Output the [x, y] coordinate of the center of the cell containing the given text.  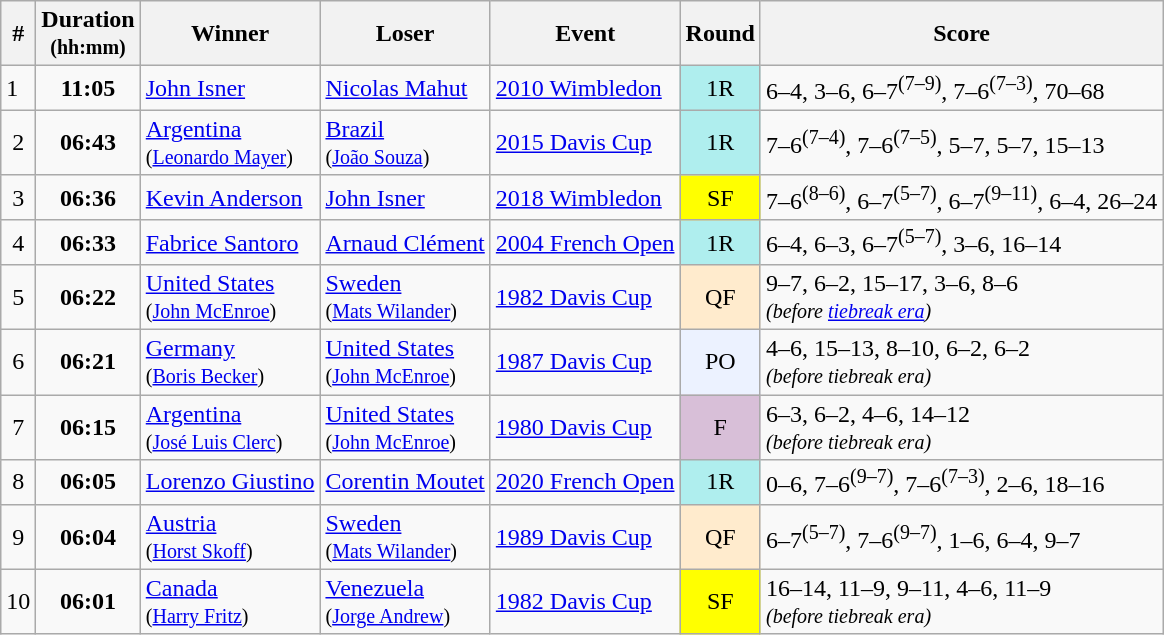
# [18, 34]
3 [18, 198]
Brazil(João Souza) [405, 142]
6–4, 3–6, 6–7(7–9), 7–6(7–3), 70–68 [961, 88]
06:22 [88, 298]
4–6, 15–13, 8–10, 6–2, 6–2(before tiebreak era) [961, 362]
06:21 [88, 362]
Corentin Moutet [405, 482]
10 [18, 602]
7 [18, 428]
06:01 [88, 602]
06:05 [88, 482]
6 [18, 362]
2018 Wimbledon [585, 198]
9 [18, 536]
16–14, 11–9, 9–11, 4–6, 11–9(before tiebreak era) [961, 602]
Argentina(José Luis Clerc) [230, 428]
2020 French Open [585, 482]
Round [720, 34]
Canada(Harry Fritz) [230, 602]
Kevin Anderson [230, 198]
6–4, 6–3, 6–7(5–7), 3–6, 16–14 [961, 242]
8 [18, 482]
Lorenzo Giustino [230, 482]
2015 Davis Cup [585, 142]
F [720, 428]
1 [18, 88]
Score [961, 34]
Fabrice Santoro [230, 242]
PO [720, 362]
1980 Davis Cup [585, 428]
Arnaud Clément [405, 242]
06:36 [88, 198]
06:43 [88, 142]
9–7, 6–2, 15–17, 3–6, 8–6(before tiebreak era) [961, 298]
7–6(7–4), 7–6(7–5), 5–7, 5–7, 15–13 [961, 142]
Nicolas Mahut [405, 88]
2004 French Open [585, 242]
6–3, 6–2, 4–6, 14–12(before tiebreak era) [961, 428]
Venezuela(Jorge Andrew) [405, 602]
2 [18, 142]
Loser [405, 34]
06:33 [88, 242]
06:04 [88, 536]
Event [585, 34]
Austria(Horst Skoff) [230, 536]
Germany(Boris Becker) [230, 362]
0–6, 7–6(9–7), 7–6(7–3), 2–6, 18–16 [961, 482]
Winner [230, 34]
4 [18, 242]
Duration(hh:mm) [88, 34]
11:05 [88, 88]
2010 Wimbledon [585, 88]
6–7(5–7), 7–6(9–7), 1–6, 6–4, 9–7 [961, 536]
1987 Davis Cup [585, 362]
Argentina(Leonardo Mayer) [230, 142]
7–6(8–6), 6–7(5–7), 6–7(9–11), 6–4, 26–24 [961, 198]
1989 Davis Cup [585, 536]
5 [18, 298]
06:15 [88, 428]
